For the text-containing cell, return its midpoint in [X, Y] coordinate format. 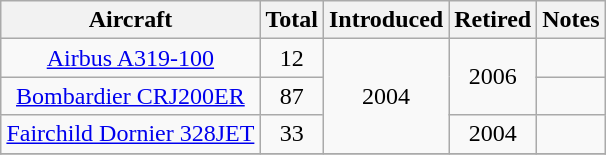
Airbus A319-100 [130, 58]
33 [292, 134]
Notes [571, 20]
Retired [493, 20]
87 [292, 96]
Aircraft [130, 20]
Bombardier CRJ200ER [130, 96]
Introduced [386, 20]
2006 [493, 77]
Total [292, 20]
12 [292, 58]
Fairchild Dornier 328JET [130, 134]
